Scan for the cell matching the given text and deliver its [X, Y] coordinate at center. 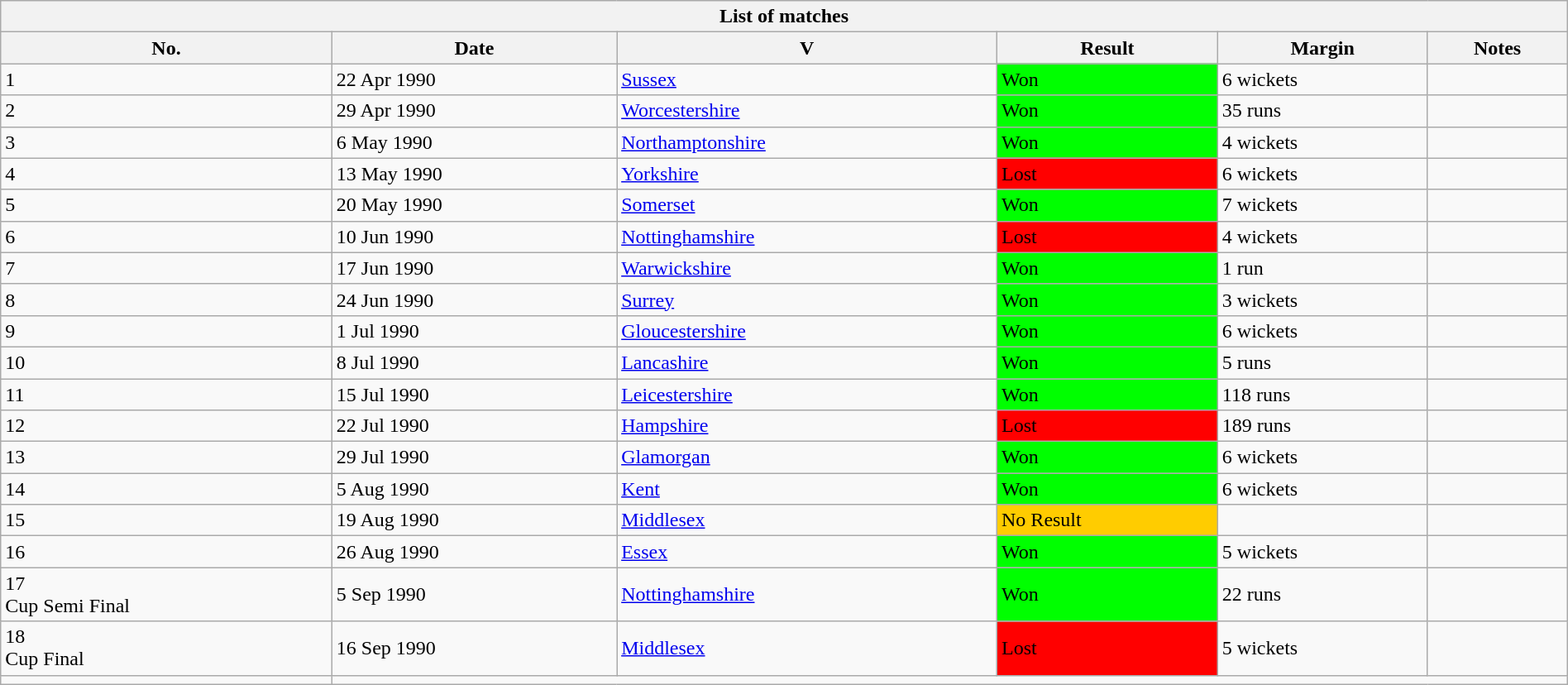
3 wickets [1322, 299]
20 May 1990 [474, 205]
8 [167, 299]
7 wickets [1322, 205]
2 [167, 111]
13 May 1990 [474, 174]
35 runs [1322, 111]
15 Jul 1990 [474, 395]
Lancashire [807, 362]
5 [167, 205]
Yorkshire [807, 174]
Northamptonshire [807, 142]
4 [167, 174]
22 runs [1322, 594]
Hampshire [807, 426]
8 Jul 1990 [474, 362]
1 [167, 79]
1 Jul 1990 [474, 331]
Kent [807, 489]
118 runs [1322, 395]
Warwickshire [807, 268]
18Cup Final [167, 649]
29 Apr 1990 [474, 111]
16 [167, 552]
11 [167, 395]
13 [167, 457]
6 [167, 237]
5 Aug 1990 [474, 489]
List of matches [784, 17]
No. [167, 48]
No Result [1108, 520]
Worcestershire [807, 111]
1 run [1322, 268]
Leicestershire [807, 395]
5 runs [1322, 362]
24 Jun 1990 [474, 299]
26 Aug 1990 [474, 552]
189 runs [1322, 426]
V [807, 48]
Essex [807, 552]
19 Aug 1990 [474, 520]
5 Sep 1990 [474, 594]
9 [167, 331]
15 [167, 520]
Notes [1497, 48]
Gloucestershire [807, 331]
22 Jul 1990 [474, 426]
17 Jun 1990 [474, 268]
Sussex [807, 79]
16 Sep 1990 [474, 649]
Margin [1322, 48]
Glamorgan [807, 457]
6 May 1990 [474, 142]
3 [167, 142]
29 Jul 1990 [474, 457]
Result [1108, 48]
14 [167, 489]
Somerset [807, 205]
10 [167, 362]
12 [167, 426]
17Cup Semi Final [167, 594]
Date [474, 48]
22 Apr 1990 [474, 79]
Surrey [807, 299]
10 Jun 1990 [474, 237]
7 [167, 268]
